Detect which cell encompasses the target text, then output its [x, y] center coordinate. 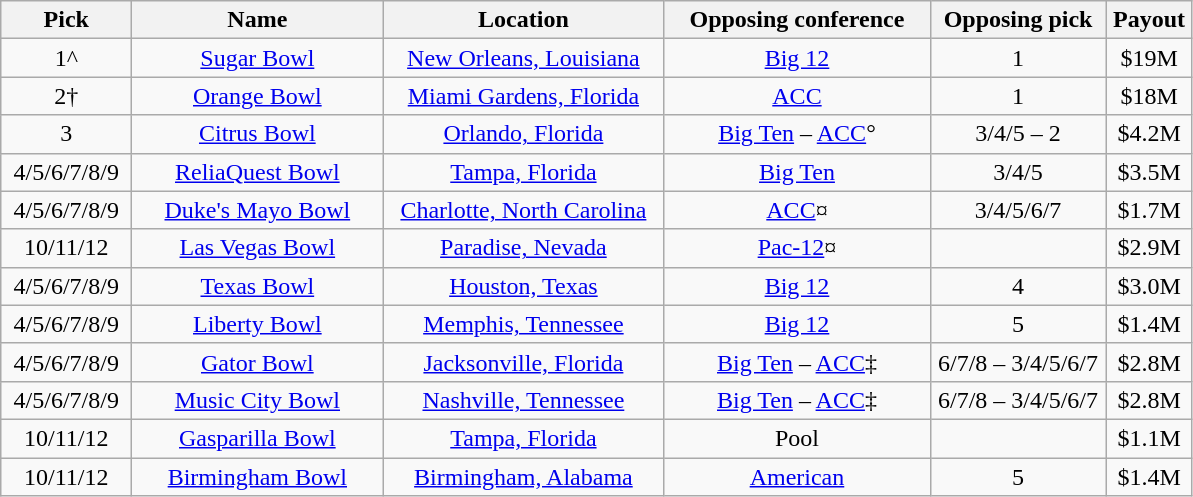
$1.1M [1149, 438]
ACC [797, 96]
4 [1018, 286]
3/4/5 [1018, 172]
Las Vegas Bowl [258, 248]
Birmingham, Alabama [524, 477]
Opposing conference [797, 20]
Orlando, Florida [524, 134]
Duke's Mayo Bowl [258, 210]
Memphis, Tennessee [524, 324]
Houston, Texas [524, 286]
3/4/5/6/7 [1018, 210]
1^ [66, 58]
Name [258, 20]
Gasparilla Bowl [258, 438]
Orange Bowl [258, 96]
Opposing pick [1018, 20]
Big Ten [797, 172]
Jacksonville, Florida [524, 362]
Nashville, Tennessee [524, 400]
American [797, 477]
Music City Bowl [258, 400]
Charlotte, North Carolina [524, 210]
ACC¤ [797, 210]
$3.0M [1149, 286]
$18M [1149, 96]
$4.2M [1149, 134]
Paradise, Nevada [524, 248]
Pool [797, 438]
Location [524, 20]
$1.7M [1149, 210]
Gator Bowl [258, 362]
$19M [1149, 58]
Big Ten – ACC° [797, 134]
$3.5M [1149, 172]
Citrus Bowl [258, 134]
$2.9M [1149, 248]
ReliaQuest Bowl [258, 172]
Birmingham Bowl [258, 477]
Miami Gardens, Florida [524, 96]
Pac-12¤ [797, 248]
2† [66, 96]
Sugar Bowl [258, 58]
3 [66, 134]
New Orleans, Louisiana [524, 58]
Pick [66, 20]
3/4/5 – 2 [1018, 134]
Payout [1149, 20]
Texas Bowl [258, 286]
Liberty Bowl [258, 324]
